Determine the [x, y] coordinate at the center of the cell enclosing the given text.  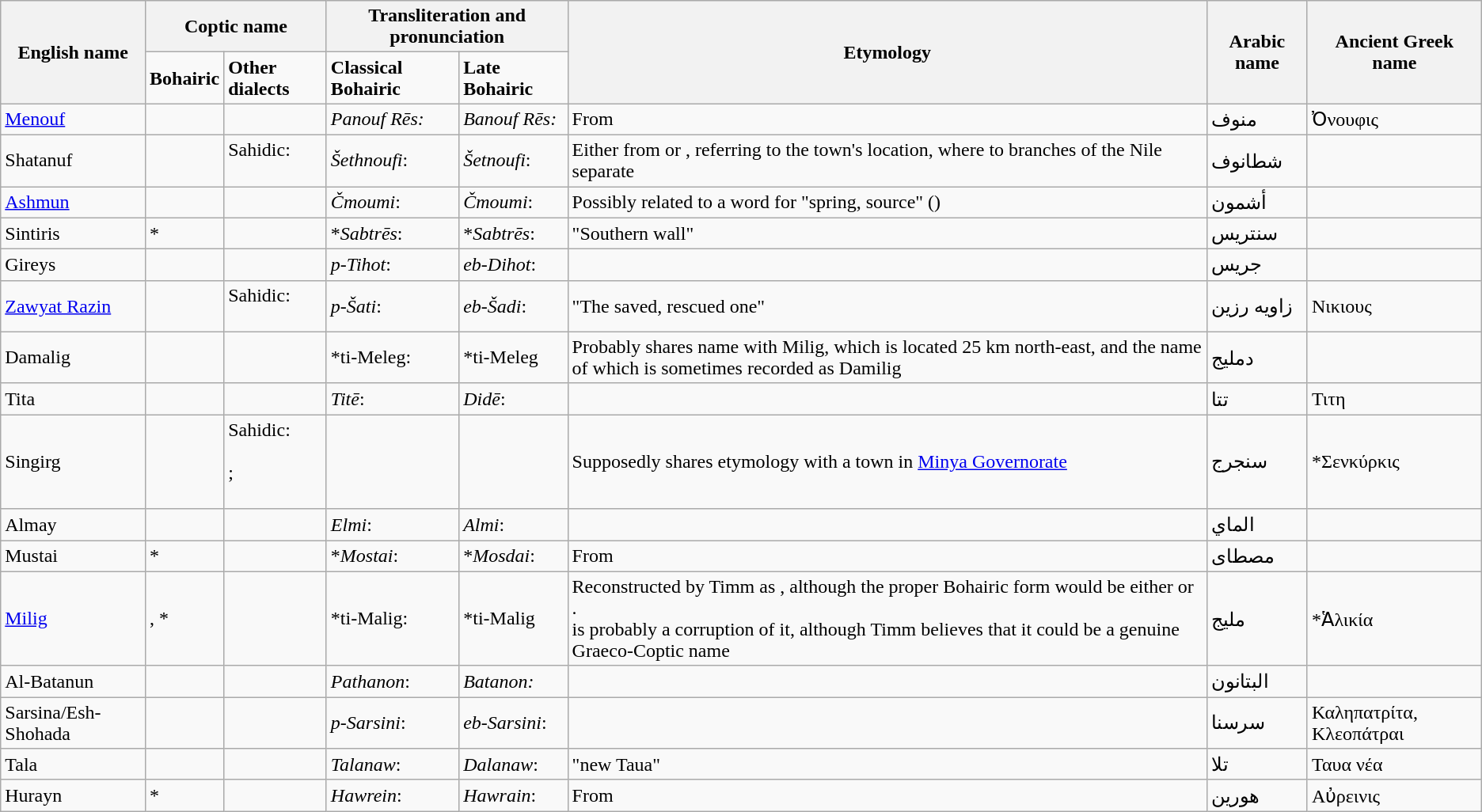
الماي [1257, 525]
Sahidic:; [275, 462]
Banouf Rēs: [513, 120]
p-Šati: [393, 305]
p-Tihot: [393, 265]
Possibly related to a word for "spring, source" () [887, 203]
*Mostai: [393, 556]
Talanaw: [393, 765]
دمليج [1257, 358]
Καληπατρίτα, Κλεοπάτραι [1394, 723]
Didē: [513, 399]
أشمون [1257, 203]
تلا [1257, 765]
زاويه رزين [1257, 305]
English name [73, 52]
Zawyat Razin [73, 305]
Ancient Greek name [1394, 52]
Ὀνουφις [1394, 120]
سنتريس [1257, 233]
منوف [1257, 120]
Gireys [73, 265]
سرسنا [1257, 723]
Pathanon: [393, 681]
"Southern wall" [887, 233]
eb-Sarsini: [513, 723]
Ashmun [73, 203]
Milig [73, 619]
Šetnoufi: [513, 160]
*Σενκύρκις [1394, 462]
شطانوف [1257, 160]
Other dialects [275, 78]
Mustai [73, 556]
*ti-Malig: [393, 619]
Almay [73, 525]
Almi: [513, 525]
Panouf Rēs: [393, 120]
مليج [1257, 619]
Tita [73, 399]
Etymology [887, 52]
تتا [1257, 399]
Hurayn [73, 795]
*Mosdai: [513, 556]
Νικιους [1394, 305]
, * [185, 619]
Late Bohairic [513, 78]
هورين [1257, 795]
Coptic name [236, 27]
Supposedly shares etymology with a town in Minya Governorate [887, 462]
Bohairic [185, 78]
Either from or , referring to the town's location, where to branches of the Nile separate [887, 160]
Al-Batanun [73, 681]
Τιτη [1394, 399]
"The saved, rescued one" [887, 305]
eb-Šadi: [513, 305]
جريس [1257, 265]
eb-Dihot: [513, 265]
*ti-Malig [513, 619]
Sintiris [73, 233]
p-Sarsini: [393, 723]
Šethnoufi: [393, 160]
مصطاى [1257, 556]
Transliteration and pronunciation [446, 27]
*Ἁλικία [1394, 619]
*ti-Meleg [513, 358]
سنجرج [1257, 462]
Ταυα νέα [1394, 765]
Menouf [73, 120]
Damalig [73, 358]
"new Taua" [887, 765]
Sarsina/Esh-Shohada [73, 723]
*ti-Meleg: [393, 358]
Dalanaw: [513, 765]
Singirg [73, 462]
Titē: [393, 399]
Hawrein: [393, 795]
Classical Bohairic [393, 78]
Batanon: [513, 681]
Tala [73, 765]
Arabic name [1257, 52]
Probably shares name with Milig, which is located 25 km north-east, and the name of which is sometimes recorded as Damilig [887, 358]
البتانون [1257, 681]
Shatanuf [73, 160]
Αὐρεινις [1394, 795]
Hawrain: [513, 795]
Elmi: [393, 525]
